Return [X, Y] of the center of cell containing provided text 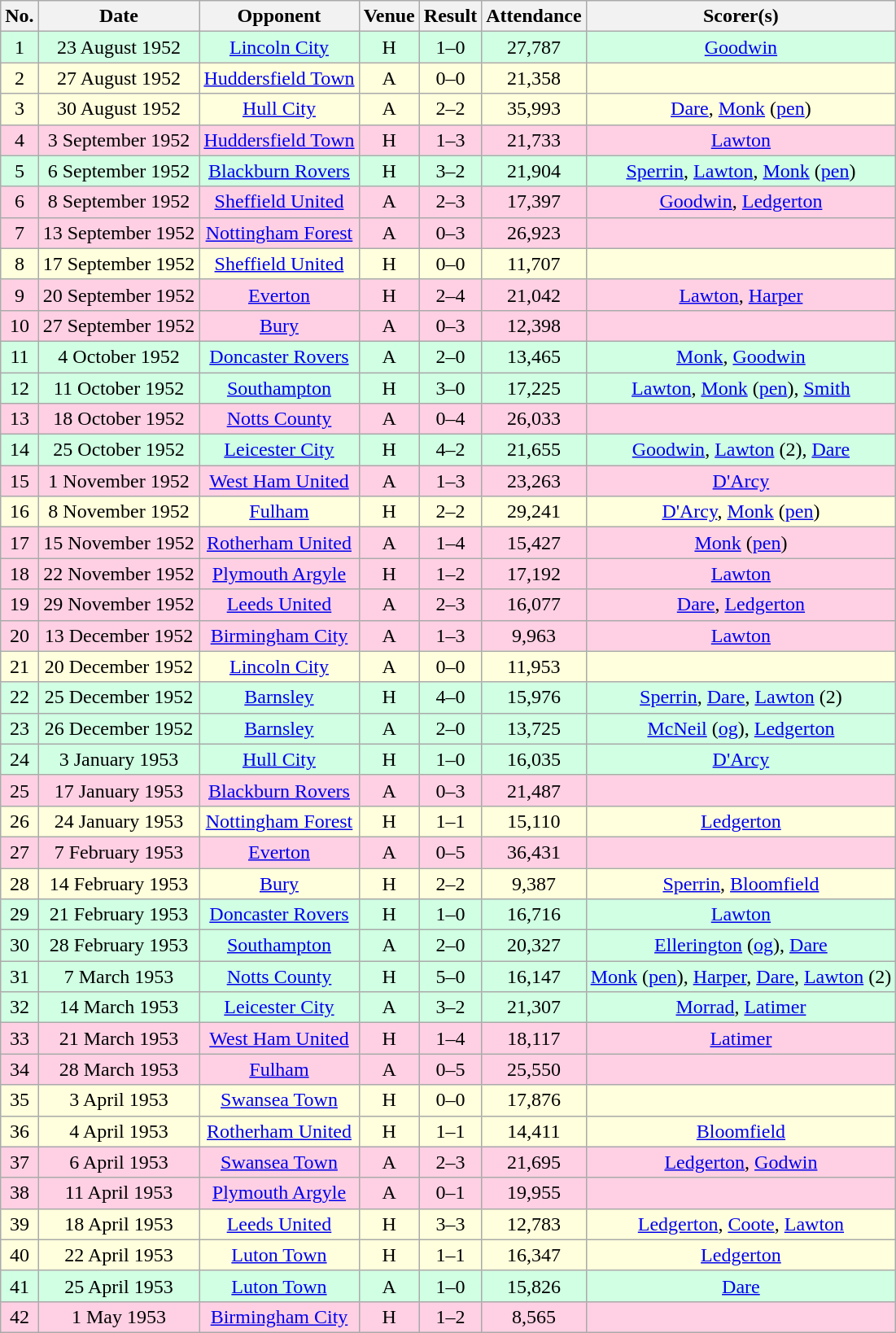
22 April 1953 [119, 1255]
33 [20, 1038]
0–1 [450, 1193]
Ledgerton, Coote, Lawton [741, 1224]
32 [20, 1007]
Sperrin, Bloomfield [741, 883]
27 August 1952 [119, 78]
21,307 [534, 1007]
15 November 1952 [119, 543]
16,077 [534, 605]
D'Arcy, Monk (pen) [741, 512]
22 [20, 697]
25 April 1953 [119, 1286]
16 [20, 512]
35 [20, 1100]
35,993 [534, 109]
16,035 [534, 759]
Bloomfield [741, 1131]
McNeil (og), Ledgerton [741, 728]
Opponent [279, 16]
Attendance [534, 16]
15,976 [534, 697]
20,327 [534, 946]
13,725 [534, 728]
3 April 1953 [119, 1100]
12,783 [534, 1224]
Scorer(s) [741, 16]
6 April 1953 [119, 1162]
17 [20, 543]
38 [20, 1193]
12,398 [534, 326]
Goodwin, Ledgerton [741, 202]
19 [20, 605]
18 April 1953 [119, 1224]
5 [20, 171]
Result [450, 16]
17 September 1952 [119, 264]
Goodwin [741, 47]
17 January 1953 [119, 790]
17,876 [534, 1100]
28 March 1953 [119, 1069]
21,042 [534, 295]
Morrad, Latimer [741, 1007]
Ellerington (og), Dare [741, 946]
15,826 [534, 1286]
40 [20, 1255]
8 September 1952 [119, 202]
19,955 [534, 1193]
6 September 1952 [119, 171]
30 August 1952 [119, 109]
4–2 [450, 450]
8,565 [534, 1317]
21,733 [534, 140]
21,358 [534, 78]
23 August 1952 [119, 47]
17,192 [534, 574]
17,397 [534, 202]
30 [20, 946]
13,465 [534, 356]
5–0 [450, 977]
20 [20, 636]
36 [20, 1131]
Goodwin, Lawton (2), Dare [741, 450]
15 [20, 481]
37 [20, 1162]
Latimer [741, 1038]
Venue [389, 16]
42 [20, 1317]
25 October 1952 [119, 450]
13 [20, 419]
14 March 1953 [119, 1007]
27 [20, 852]
15,110 [534, 821]
13 December 1952 [119, 636]
10 [20, 326]
3–0 [450, 388]
16,716 [534, 915]
27 September 1952 [119, 326]
25 December 1952 [119, 697]
1 November 1952 [119, 481]
7 [20, 233]
26,923 [534, 233]
11 October 1952 [119, 388]
20 December 1952 [119, 666]
29,241 [534, 512]
21 March 1953 [119, 1038]
15,427 [534, 543]
6 [20, 202]
21 February 1953 [119, 915]
3 September 1952 [119, 140]
Sperrin, Dare, Lawton (2) [741, 697]
12 [20, 388]
7 March 1953 [119, 977]
24 [20, 759]
24 January 1953 [119, 821]
No. [20, 16]
23,263 [534, 481]
Date [119, 16]
16,347 [534, 1255]
2 [20, 78]
Lawton, Monk (pen), Smith [741, 388]
31 [20, 977]
36,431 [534, 852]
11,707 [534, 264]
21,655 [534, 450]
0–4 [450, 419]
14,411 [534, 1131]
17,225 [534, 388]
3–3 [450, 1224]
29 [20, 915]
14 [20, 450]
9,963 [534, 636]
26 December 1952 [119, 728]
4 April 1953 [119, 1131]
Monk, Goodwin [741, 356]
22 November 1952 [119, 574]
8 November 1952 [119, 512]
26,033 [534, 419]
21 [20, 666]
14 February 1953 [119, 883]
11 [20, 356]
28 [20, 883]
1 May 1953 [119, 1317]
16,147 [534, 977]
11,953 [534, 666]
Dare, Monk (pen) [741, 109]
4–0 [450, 697]
Lawton, Harper [741, 295]
28 February 1953 [119, 946]
20 September 1952 [119, 295]
1 [20, 47]
13 September 1952 [119, 233]
Monk (pen) [741, 543]
26 [20, 821]
4 October 1952 [119, 356]
25,550 [534, 1069]
39 [20, 1224]
34 [20, 1069]
2–4 [450, 295]
27,787 [534, 47]
41 [20, 1286]
11 April 1953 [119, 1193]
8 [20, 264]
18,117 [534, 1038]
9,387 [534, 883]
25 [20, 790]
3 [20, 109]
7 February 1953 [119, 852]
3 January 1953 [119, 759]
Dare, Ledgerton [741, 605]
21,695 [534, 1162]
4 [20, 140]
29 November 1952 [119, 605]
Dare [741, 1286]
Sperrin, Lawton, Monk (pen) [741, 171]
18 [20, 574]
Ledgerton, Godwin [741, 1162]
21,904 [534, 171]
Monk (pen), Harper, Dare, Lawton (2) [741, 977]
23 [20, 728]
9 [20, 295]
18 October 1952 [119, 419]
21,487 [534, 790]
